Scan for the cell matching the given text and deliver its [X, Y] coordinate at center. 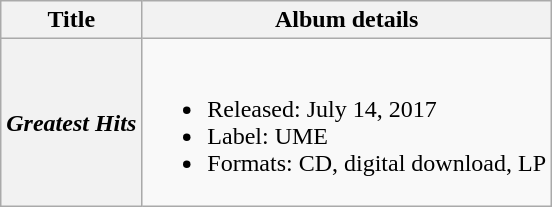
Released: July 14, 2017Label: UMEFormats: CD, digital download, LP [347, 122]
Greatest Hits [72, 122]
Title [72, 20]
Album details [347, 20]
